Find where the given text appears and provide that cell's center as [X, Y] coordinate. 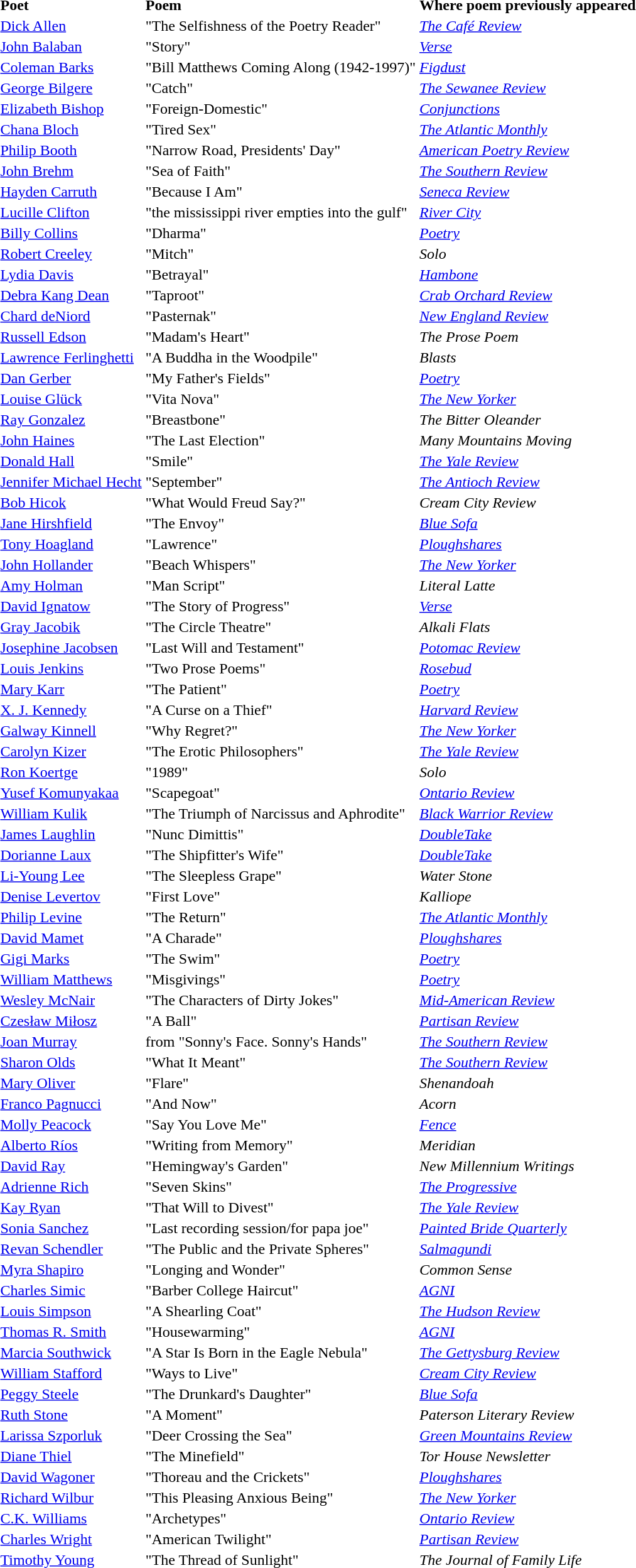
"Man Script" [280, 585]
"Mitch" [280, 254]
"Housewarming" [280, 1332]
"That Will to Divest" [280, 1207]
"Smile" [280, 461]
"The Story of Progress" [280, 606]
"the mississippi river empties into the gulf" [280, 212]
"Catch" [280, 88]
"Foreign-Domestic" [280, 109]
"The Drunkard's Daughter" [280, 1394]
"The Circle Theatre" [280, 627]
"What Would Freud Say?" [280, 503]
"A Buddha in the Woodpile" [280, 357]
"Lawrence" [280, 544]
"Because I Am" [280, 192]
"The Sleepless Grape" [280, 876]
"1989" [280, 772]
"Betrayal" [280, 275]
"Last recording session/for papa joe" [280, 1228]
"Madam's Heart" [280, 337]
"September" [280, 482]
"Tired Sex" [280, 129]
"Writing from Memory" [280, 1145]
from "Sonny's Face. Sonny's Hands" [280, 1042]
"A Shearling Coat" [280, 1311]
"The Swim" [280, 959]
"Seven Skins" [280, 1187]
"Misgivings" [280, 979]
"First Love" [280, 896]
"Ways to Live" [280, 1373]
"The Envoy" [280, 523]
"The Triumph of Narcissus and Aphrodite" [280, 814]
"Thoreau and the Crickets" [280, 1477]
"A Star Is Born in the Eagle Nebula" [280, 1353]
"Barber College Haircut" [280, 1290]
"Sea of Faith" [280, 171]
"Hemingway's Garden" [280, 1166]
"A Ball" [280, 1021]
"American Twilight" [280, 1539]
"The Return" [280, 917]
"My Father's Fields" [280, 378]
"Why Regret?" [280, 731]
"The Characters of Dirty Jokes" [280, 1000]
"Archetypes" [280, 1518]
"The Selfishness of the Poetry Reader" [280, 26]
"The Shipfitter's Wife" [280, 855]
"The Minefield" [280, 1456]
"Pasternak" [280, 316]
"Nunc Dimittis" [280, 834]
"Bill Matthews Coming Along (1942-1997)" [280, 67]
"Vita Nova" [280, 399]
"Beach Whispers" [280, 565]
"What It Meant" [280, 1062]
"A Curse on a Thief" [280, 710]
"Longing and Wonder" [280, 1270]
"Deer Crossing the Sea" [280, 1435]
"Two Prose Poems" [280, 668]
"And Now" [280, 1104]
"Story" [280, 46]
"Last Will and Testament" [280, 648]
"The Public and the Private Spheres" [280, 1249]
"Scapegoat" [280, 793]
"A Moment" [280, 1415]
"Flare" [280, 1083]
"A Charade" [280, 938]
"Say You Love Me" [280, 1124]
"The Erotic Philosophers" [280, 751]
"Narrow Road, Presidents' Day" [280, 150]
"The Last Election" [280, 440]
"Breastbone" [280, 420]
"This Pleasing Anxious Being" [280, 1498]
"Dharma" [280, 233]
"The Patient" [280, 689]
"Taproot" [280, 295]
